Locate the cell with the specified text and output its (x, y) center coordinate. 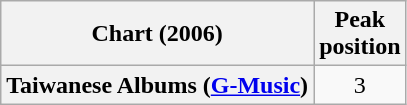
Taiwanese Albums (G-Music) (158, 85)
Peakposition (360, 34)
3 (360, 85)
Chart (2006) (158, 34)
